Locate the cell with the specified text and output its (X, Y) center coordinate. 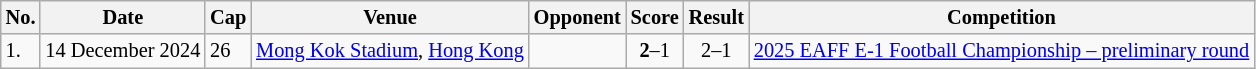
Score (655, 17)
Competition (1002, 17)
Result (716, 17)
1. (21, 51)
2025 EAFF E-1 Football Championship – preliminary round (1002, 51)
Mong Kok Stadium, Hong Kong (390, 51)
26 (228, 51)
Date (122, 17)
Cap (228, 17)
Venue (390, 17)
14 December 2024 (122, 51)
No. (21, 17)
Opponent (578, 17)
